Extract the (X, Y) coordinate from the center of the cell holding the provided text.  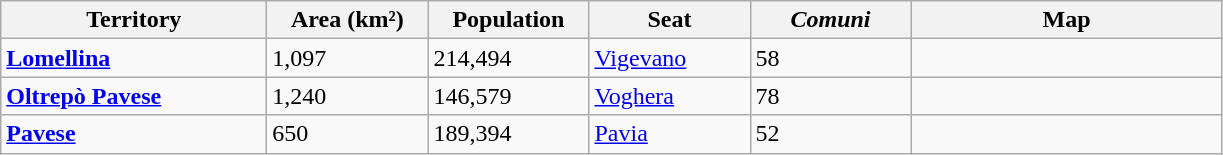
Pavia (670, 134)
Population (508, 20)
Oltrepò Pavese (134, 96)
78 (830, 96)
58 (830, 58)
189,394 (508, 134)
Lomellina (134, 58)
Comuni (830, 20)
Map (1066, 20)
Vigevano (670, 58)
650 (348, 134)
1,240 (348, 96)
1,097 (348, 58)
Seat (670, 20)
Voghera (670, 96)
Territory (134, 20)
52 (830, 134)
Area (km²) (348, 20)
Pavese (134, 134)
146,579 (508, 96)
214,494 (508, 58)
